Scan for the cell matching the given text and deliver its (x, y) coordinate at center. 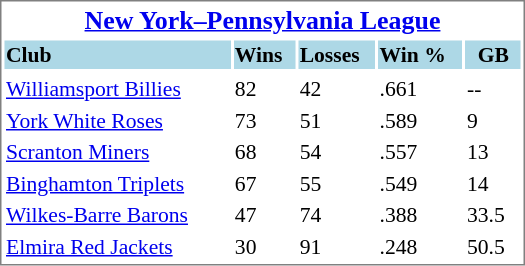
.589 (420, 120)
9 (494, 120)
Elmira Red Jackets (117, 246)
Scranton Miners (117, 152)
73 (264, 120)
54 (336, 152)
55 (336, 184)
Club (117, 54)
67 (264, 184)
Wilkes-Barre Barons (117, 215)
York White Roses (117, 120)
Binghamton Triplets (117, 184)
82 (264, 89)
68 (264, 152)
.661 (420, 89)
.557 (420, 152)
Losses (336, 54)
74 (336, 215)
.388 (420, 215)
13 (494, 152)
47 (264, 215)
14 (494, 184)
33.5 (494, 215)
New York–Pennsylvania League (262, 20)
.549 (420, 184)
51 (336, 120)
30 (264, 246)
Wins (264, 54)
91 (336, 246)
50.5 (494, 246)
GB (494, 54)
Win % (420, 54)
42 (336, 89)
-- (494, 89)
Williamsport Billies (117, 89)
.248 (420, 246)
